Scan for the cell matching the given text and deliver its (x, y) coordinate at center. 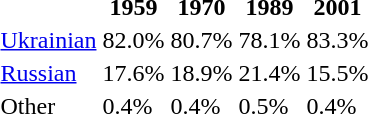
80.7% (202, 40)
78.1% (270, 40)
21.4% (270, 73)
82.0% (134, 40)
17.6% (134, 73)
18.9% (202, 73)
